Scan for the cell matching the given text and deliver its (X, Y) coordinate at center. 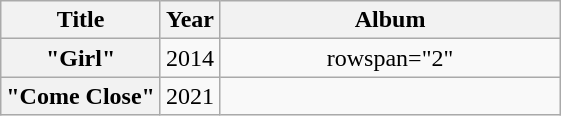
2014 (190, 58)
Album (390, 20)
Title (81, 20)
"Girl" (81, 58)
2021 (190, 96)
Year (190, 20)
rowspan="2" (390, 58)
"Come Close" (81, 96)
